Detect which cell encompasses the target text, then output its (x, y) center coordinate. 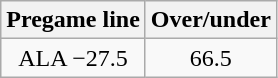
Pregame line (74, 20)
Over/under (210, 20)
ALA −27.5 (74, 58)
66.5 (210, 58)
